Output the [X, Y] coordinate of the center of the cell containing the given text.  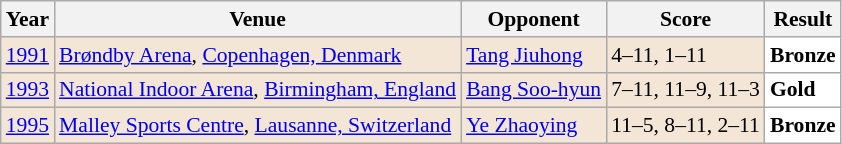
Score [686, 19]
1993 [28, 90]
Tang Jiuhong [534, 55]
National Indoor Arena, Birmingham, England [258, 90]
Opponent [534, 19]
11–5, 8–11, 2–11 [686, 126]
Malley Sports Centre, Lausanne, Switzerland [258, 126]
Result [803, 19]
1991 [28, 55]
7–11, 11–9, 11–3 [686, 90]
Brøndby Arena, Copenhagen, Denmark [258, 55]
Bang Soo-hyun [534, 90]
Venue [258, 19]
Ye Zhaoying [534, 126]
Gold [803, 90]
1995 [28, 126]
4–11, 1–11 [686, 55]
Year [28, 19]
